Extract the [X, Y] coordinate from the center of the cell holding the provided text.  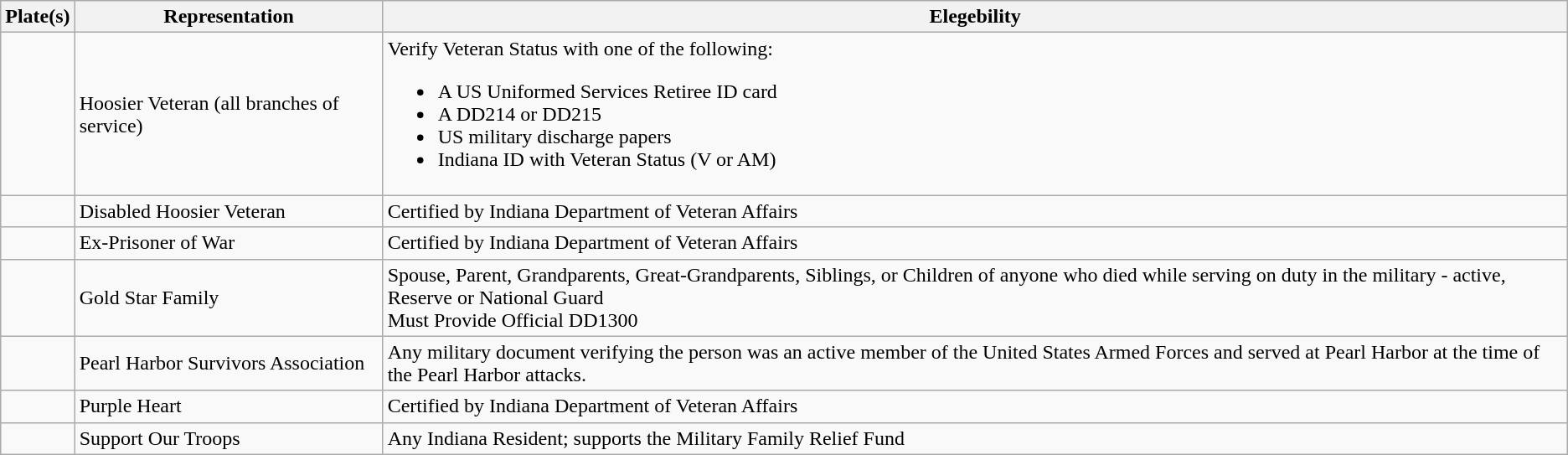
Hoosier Veteran (all branches of service) [229, 114]
Purple Heart [229, 406]
Elegebility [975, 17]
Plate(s) [38, 17]
Support Our Troops [229, 438]
Pearl Harbor Survivors Association [229, 364]
Disabled Hoosier Veteran [229, 211]
Representation [229, 17]
Gold Star Family [229, 297]
Any Indiana Resident; supports the Military Family Relief Fund [975, 438]
Ex-Prisoner of War [229, 243]
